Detect which cell encompasses the target text, then output its [X, Y] center coordinate. 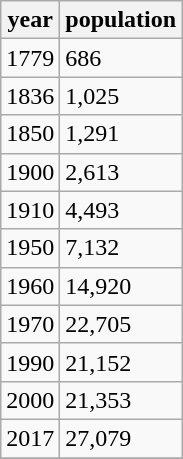
27,079 [121, 438]
21,353 [121, 400]
1990 [30, 362]
2017 [30, 438]
2,613 [121, 172]
21,152 [121, 362]
1900 [30, 172]
year [30, 20]
1779 [30, 58]
7,132 [121, 248]
1,291 [121, 134]
4,493 [121, 210]
1950 [30, 248]
2000 [30, 400]
1,025 [121, 96]
22,705 [121, 324]
686 [121, 58]
1910 [30, 210]
1836 [30, 96]
population [121, 20]
1850 [30, 134]
1970 [30, 324]
14,920 [121, 286]
1960 [30, 286]
